Detect which cell encompasses the target text, then output its (x, y) center coordinate. 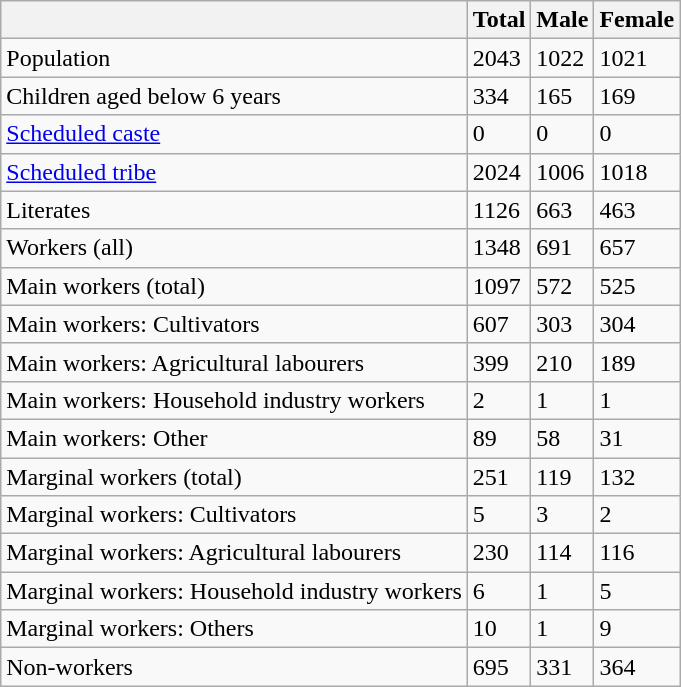
Non-workers (234, 667)
189 (637, 362)
Children aged below 6 years (234, 96)
695 (499, 667)
2024 (499, 172)
1022 (562, 58)
463 (637, 210)
1126 (499, 210)
304 (637, 324)
2043 (499, 58)
Marginal workers: Household industry workers (234, 591)
657 (637, 248)
331 (562, 667)
132 (637, 477)
Main workers: Household industry workers (234, 400)
Marginal workers: Cultivators (234, 515)
10 (499, 629)
Main workers: Cultivators (234, 324)
Literates (234, 210)
210 (562, 362)
31 (637, 438)
9 (637, 629)
364 (637, 667)
6 (499, 591)
116 (637, 553)
169 (637, 96)
Main workers: Other (234, 438)
Total (499, 20)
89 (499, 438)
Population (234, 58)
399 (499, 362)
303 (562, 324)
Workers (all) (234, 248)
525 (637, 286)
Scheduled tribe (234, 172)
251 (499, 477)
1021 (637, 58)
Female (637, 20)
1097 (499, 286)
691 (562, 248)
Main workers: Agricultural labourers (234, 362)
Marginal workers: Agricultural labourers (234, 553)
119 (562, 477)
Marginal workers: Others (234, 629)
Main workers (total) (234, 286)
3 (562, 515)
607 (499, 324)
1006 (562, 172)
Marginal workers (total) (234, 477)
572 (562, 286)
Male (562, 20)
334 (499, 96)
Scheduled caste (234, 134)
114 (562, 553)
58 (562, 438)
1018 (637, 172)
230 (499, 553)
165 (562, 96)
663 (562, 210)
1348 (499, 248)
